Search for the cell housing the specified text and yield its (X, Y) center coordinate. 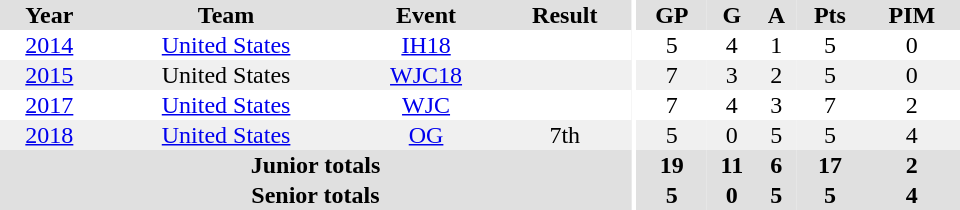
Year (50, 15)
A (776, 15)
Result (565, 15)
1 (776, 45)
G (732, 15)
19 (672, 165)
Team (226, 15)
GP (672, 15)
2018 (50, 135)
WJC (426, 105)
OG (426, 135)
7th (565, 135)
2014 (50, 45)
Junior totals (316, 165)
6 (776, 165)
IH18 (426, 45)
11 (732, 165)
Event (426, 15)
17 (830, 165)
PIM (912, 15)
Senior totals (316, 195)
WJC18 (426, 75)
2017 (50, 105)
Pts (830, 15)
2015 (50, 75)
